From the cell containing the given text, extract its center point as (x, y) coordinate. 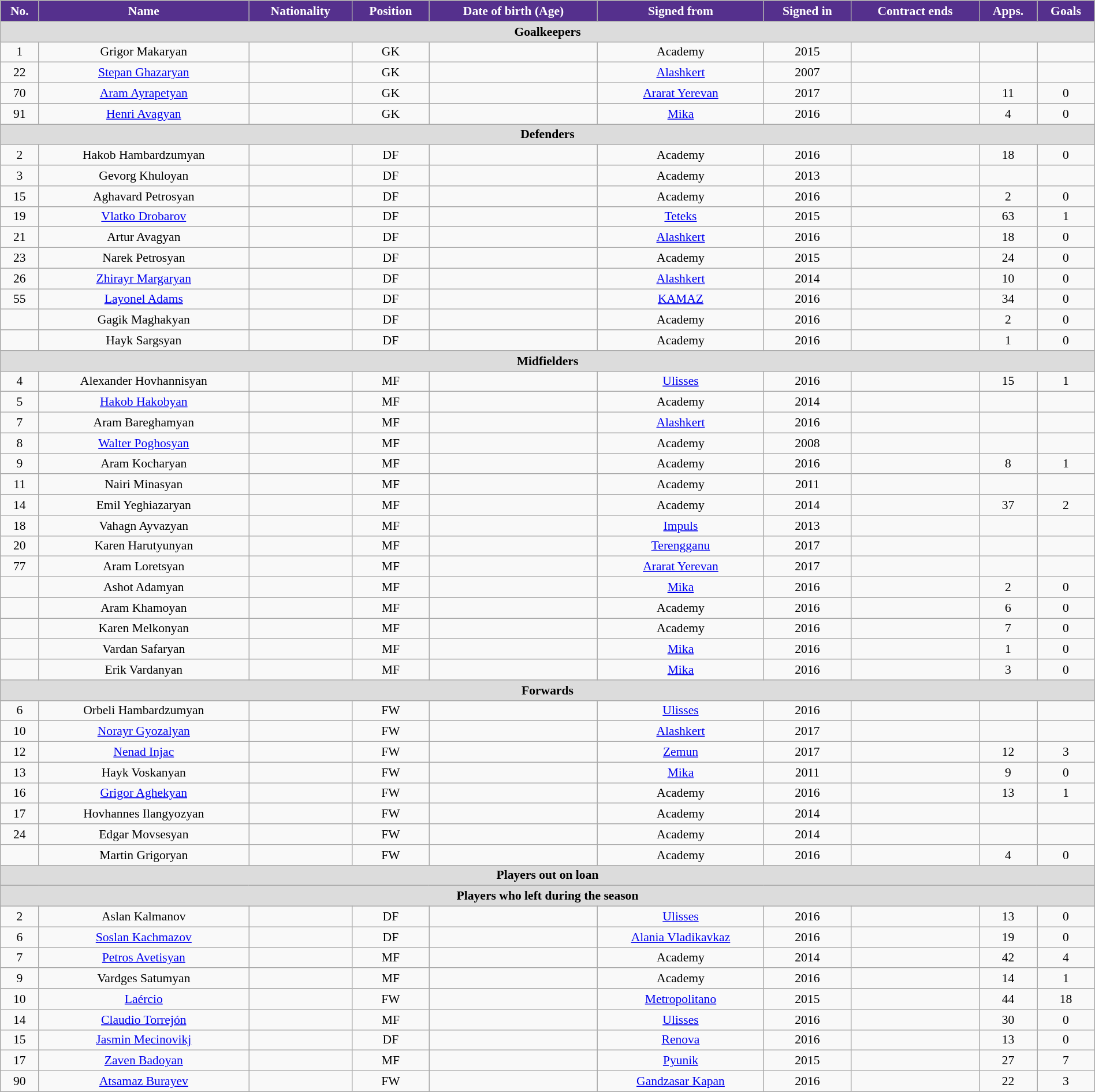
Metropolitano (680, 999)
Layonel Adams (144, 299)
Aram Ayrapetyan (144, 94)
Vardan Safaryan (144, 649)
5 (20, 402)
Teteks (680, 217)
Artur Avagyan (144, 237)
Alexander Hovhannisyan (144, 381)
Gevorg Khuloyan (144, 176)
Claudio Torrejón (144, 1020)
Walter Poghosyan (144, 443)
Aghavard Petrosyan (144, 196)
37 (1008, 505)
Petros Avetisyan (144, 958)
Forwards (547, 690)
Alania Vladikavkaz (680, 937)
Karen Harutyunyan (144, 546)
20 (20, 546)
Hayk Voskanyan (144, 772)
Hovhannes Ilangyozyan (144, 814)
Aram Khamoyan (144, 608)
Goals (1066, 11)
Name (144, 11)
Nationality (300, 11)
Gagik Maghakyan (144, 320)
30 (1008, 1020)
91 (20, 114)
Aram Bareghamyan (144, 423)
70 (20, 94)
Pyunik (680, 1061)
No. (20, 11)
Henri Avagyan (144, 114)
Players out on loan (547, 875)
2008 (807, 443)
Players who left during the season (547, 896)
Contract ends (915, 11)
Impuls (680, 526)
55 (20, 299)
Grigor Aghekyan (144, 793)
Nairi Minasyan (144, 485)
Aram Loretsyan (144, 567)
Hakob Hambardzumyan (144, 155)
Position (391, 11)
Zhirayr Margaryan (144, 278)
Stepan Ghazaryan (144, 73)
Apps. (1008, 11)
90 (20, 1082)
Hakob Hakobyan (144, 402)
26 (20, 278)
27 (1008, 1061)
Terengganu (680, 546)
Defenders (547, 135)
Vahagn Ayvazyan (144, 526)
63 (1008, 217)
Date of birth (Age) (513, 11)
77 (20, 567)
Martin Grigoryan (144, 855)
Aslan Kalmanov (144, 917)
42 (1008, 958)
23 (20, 258)
Aram Kocharyan (144, 464)
Vardges Satumyan (144, 979)
Ashot Adamyan (144, 588)
21 (20, 237)
Signed in (807, 11)
Hayk Sargsyan (144, 340)
Norayr Gyozalyan (144, 731)
Narek Petrosyan (144, 258)
2007 (807, 73)
Emil Yeghiazaryan (144, 505)
Edgar Movsesyan (144, 834)
Soslan Kachmazov (144, 937)
34 (1008, 299)
Grigor Makaryan (144, 52)
16 (20, 793)
Zemun (680, 752)
Karen Melkonyan (144, 629)
Renova (680, 1040)
Signed from (680, 11)
Gandzasar Kapan (680, 1082)
Nenad Injac (144, 752)
Erik Vardanyan (144, 670)
Goalkeepers (547, 32)
Laércio (144, 999)
Zaven Badoyan (144, 1061)
Midfielders (547, 361)
KAMAZ (680, 299)
Jasmin Mecinovikj (144, 1040)
44 (1008, 999)
Vlatko Drobarov (144, 217)
Orbeli Hambardzumyan (144, 711)
Atsamaz Burayev (144, 1082)
